Extract the [X, Y] coordinate from the center of the cell holding the provided text.  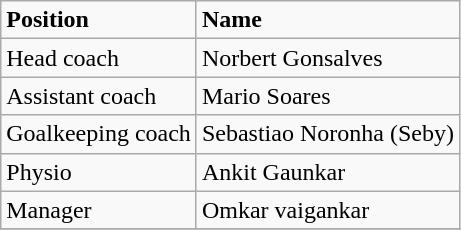
Physio [99, 172]
Norbert Gonsalves [328, 58]
Name [328, 20]
Goalkeeping coach [99, 134]
Assistant coach [99, 96]
Manager [99, 210]
Ankit Gaunkar [328, 172]
Position [99, 20]
Sebastiao Noronha (Seby) [328, 134]
Omkar vaigankar [328, 210]
Head coach [99, 58]
Mario Soares [328, 96]
